Locate the cell with the specified text and output its (x, y) center coordinate. 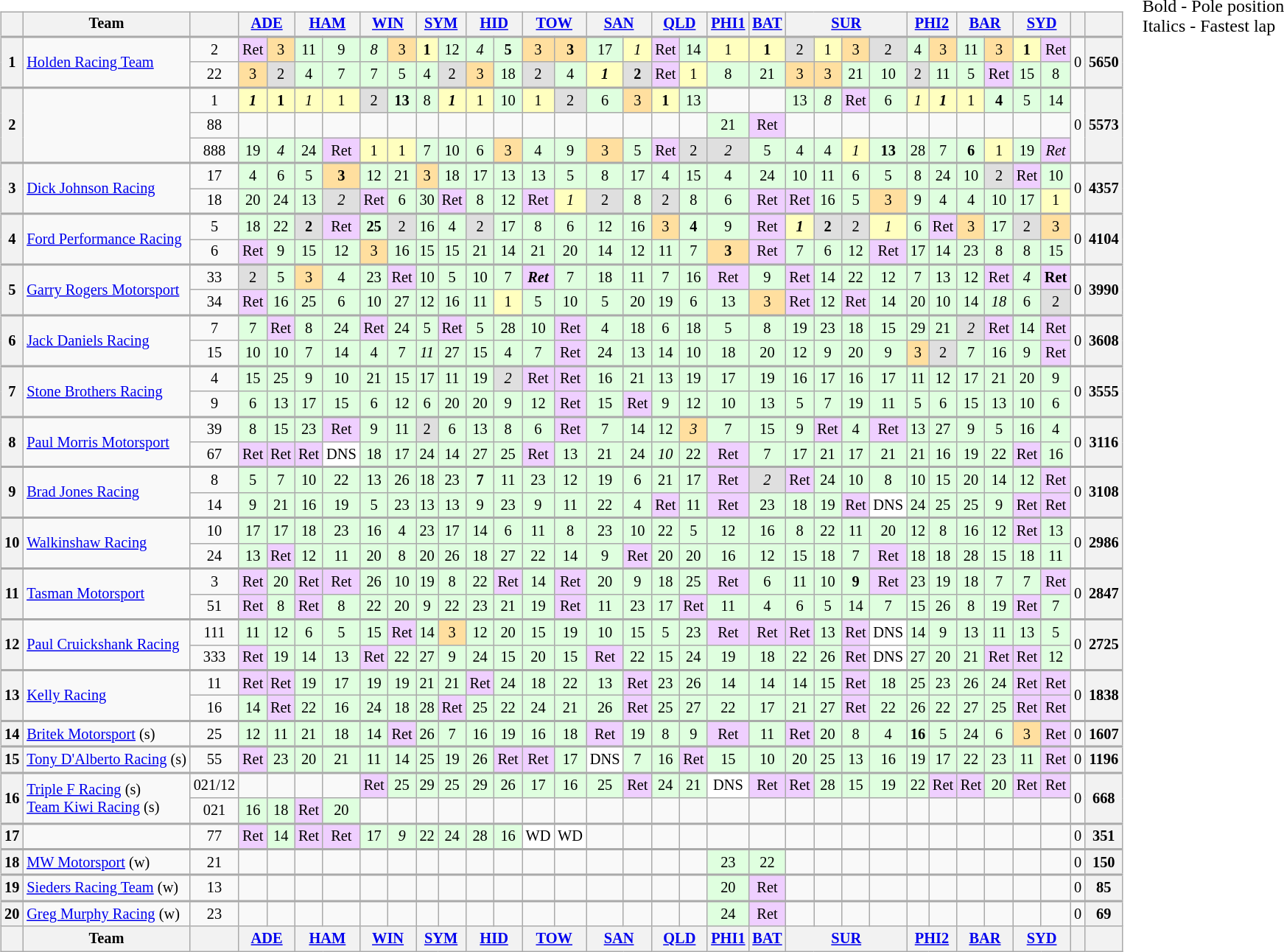
3116 (1104, 442)
Greg Murphy Racing (w) (106, 914)
33 (214, 277)
51 (214, 606)
1196 (1104, 759)
30 (427, 201)
55 (214, 759)
2986 (1104, 544)
Tasman Motorsport (106, 594)
MW Motorsport (w) (106, 862)
2847 (1104, 594)
88 (214, 125)
351 (1104, 836)
2725 (1104, 645)
4357 (1104, 189)
Sieders Racing Team (w) (106, 889)
333 (214, 657)
Tony D'Alberto Racing (s) (106, 759)
69 (1104, 914)
3990 (1104, 290)
Garry Rogers Motorsport (106, 290)
1607 (1104, 734)
Jack Daniels Racing (106, 340)
Paul Morris Motorsport (106, 442)
Holden Racing Team (106, 62)
5573 (1104, 125)
4104 (1104, 239)
67 (214, 455)
Stone Brothers Racing (106, 392)
021/12 (214, 785)
150 (1104, 862)
39 (214, 429)
Triple F Racing (s)Team Kiwi Racing (s) (106, 799)
85 (1104, 889)
Brad Jones Racing (106, 492)
3108 (1104, 492)
3608 (1104, 340)
Ford Performance Racing (106, 239)
77 (214, 836)
Britek Motorsport (s) (106, 734)
1838 (1104, 696)
Paul Cruickshank Racing (106, 645)
668 (1104, 799)
111 (214, 632)
888 (214, 150)
Kelly Racing (106, 696)
Dick Johnson Racing (106, 189)
3555 (1104, 392)
5650 (1104, 62)
34 (214, 302)
021 (214, 811)
Walkinshaw Racing (106, 544)
